Detect which cell encompasses the target text, then output its (X, Y) center coordinate. 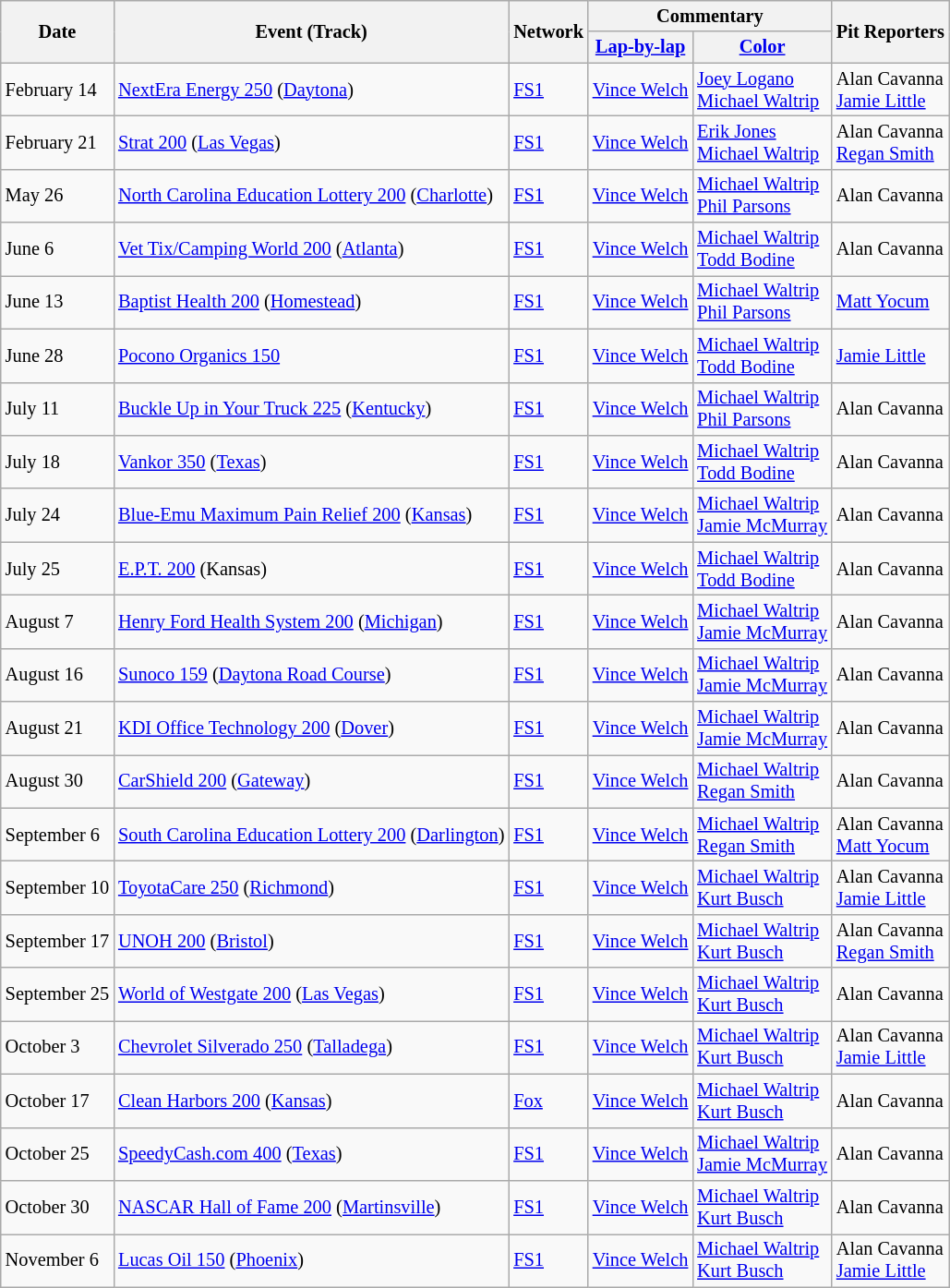
June 28 (57, 355)
June 13 (57, 302)
August 16 (57, 675)
Joey LoganoMichael Waltrip (763, 90)
September 17 (57, 941)
Network (548, 31)
August 30 (57, 781)
Pocono Organics 150 (311, 355)
July 11 (57, 409)
UNOH 200 (Bristol) (311, 941)
SpeedyCash.com 400 (Texas) (311, 1154)
Clean Harbors 200 (Kansas) (311, 1101)
E.P.T. 200 (Kansas) (311, 569)
May 26 (57, 196)
September 10 (57, 887)
August 7 (57, 621)
World of Westgate 200 (Las Vegas) (311, 994)
Event (Track) (311, 31)
September 6 (57, 835)
Lap-by-lap (641, 47)
Commentary (710, 16)
Pit Reporters (890, 31)
February 21 (57, 142)
KDI Office Technology 200 (Dover) (311, 728)
Color (763, 47)
July 24 (57, 515)
South Carolina Education Lottery 200 (Darlington) (311, 835)
July 25 (57, 569)
August 21 (57, 728)
Strat 200 (Las Vegas) (311, 142)
Chevrolet Silverado 250 (Talladega) (311, 1047)
October 30 (57, 1207)
Matt Yocum (890, 302)
North Carolina Education Lottery 200 (Charlotte) (311, 196)
Sunoco 159 (Daytona Road Course) (311, 675)
July 18 (57, 462)
June 6 (57, 249)
October 3 (57, 1047)
Baptist Health 200 (Homestead) (311, 302)
November 6 (57, 1260)
February 14 (57, 90)
Alan CavannaMatt Yocum (890, 835)
Erik JonesMichael Waltrip (763, 142)
Date (57, 31)
October 25 (57, 1154)
Blue-Emu Maximum Pain Relief 200 (Kansas) (311, 515)
Vet Tix/Camping World 200 (Atlanta) (311, 249)
ToyotaCare 250 (Richmond) (311, 887)
Fox (548, 1101)
CarShield 200 (Gateway) (311, 781)
October 17 (57, 1101)
Buckle Up in Your Truck 225 (Kentucky) (311, 409)
Jamie Little (890, 355)
Vankor 350 (Texas) (311, 462)
NextEra Energy 250 (Daytona) (311, 90)
Lucas Oil 150 (Phoenix) (311, 1260)
September 25 (57, 994)
NASCAR Hall of Fame 200 (Martinsville) (311, 1207)
Henry Ford Health System 200 (Michigan) (311, 621)
